Return the [x, y] coordinate for the center point of the cell that contains the specified text.  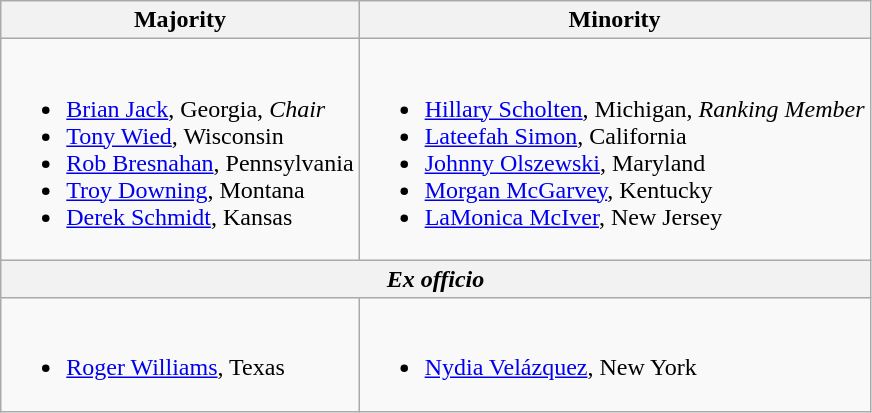
Hillary Scholten, Michigan, Ranking MemberLateefah Simon, CaliforniaJohnny Olszewski, MarylandMorgan McGarvey, KentuckyLaMonica McIver, New Jersey [614, 150]
Roger Williams, Texas [180, 354]
Brian Jack, Georgia, ChairTony Wied, WisconsinRob Bresnahan, PennsylvaniaTroy Downing, MontanaDerek Schmidt, Kansas [180, 150]
Nydia Velázquez, New York [614, 354]
Majority [180, 20]
Minority [614, 20]
Ex officio [436, 279]
